Detect which cell encompasses the target text, then output its (x, y) center coordinate. 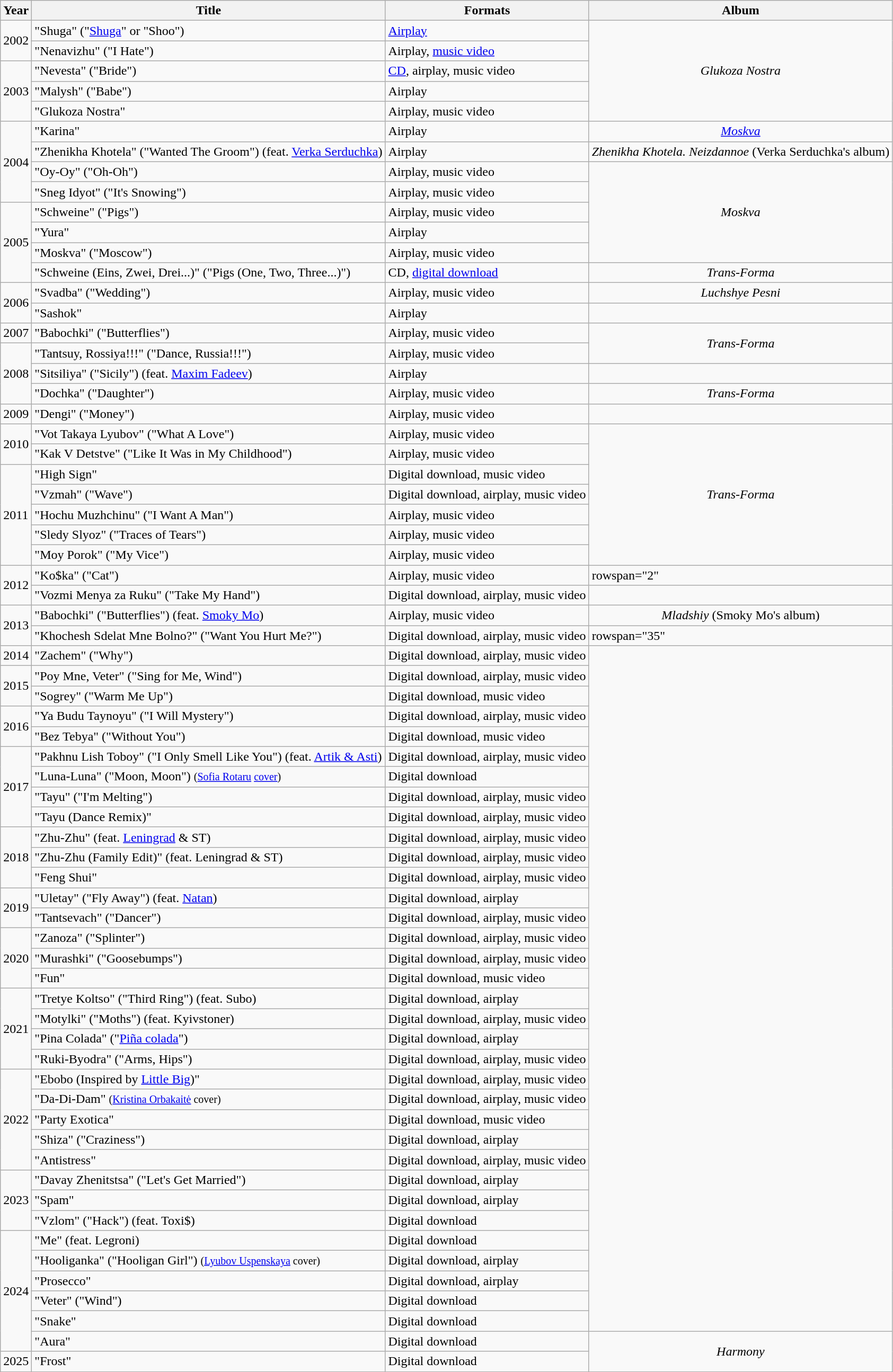
"Tretye Koltso" ("Third Ring") (feat. Subo) (209, 999)
2002 (16, 41)
"Khochesh Sdelat Mne Bolno?" ("Want You Hurt Me?") (209, 636)
2006 (16, 303)
"Ebobo (Inspired by Little Big)" (209, 1079)
2010 (16, 444)
Luchshye Pesni (741, 293)
2022 (16, 1119)
"Sogrey" ("Warm Me Up") (209, 696)
"Davay Zhenitstsa" ("Let's Get Married") (209, 1180)
rowspan="2" (741, 575)
2020 (16, 958)
2014 (16, 656)
"Tayu" ("I'm Melting") (209, 797)
"Bez Tebya" ("Without You") (209, 736)
"Luna-Luna" ("Moon, Moon") (Sofia Rotaru cover) (209, 777)
"Moskva" ("Moscow") (209, 253)
"Schweine" ("Pigs") (209, 212)
"High Sign" (209, 474)
Album (741, 11)
"Uletay" ("Fly Away") (feat. Natan) (209, 898)
"Poy Mne, Veter" ("Sing for Me, Wind") (209, 676)
2005 (16, 242)
"Tantsuy, Rossiya!!!" ("Dance, Russia!!!") (209, 353)
2003 (16, 91)
"Malysh" ("Babe") (209, 91)
"Motylki" ("Moths") (feat. Kyivstoner) (209, 1019)
"Hooliganka" ("Hooligan Girl") (Lyubov Uspenskaya cover) (209, 1261)
"Vzlom" ("Hack") (feat. Toxi$) (209, 1220)
2012 (16, 585)
"Zhu-Zhu" (feat. Leningrad & ST) (209, 837)
2011 (16, 514)
2019 (16, 908)
"Prosecco" (209, 1281)
"Vzmah" ("Wave") (209, 494)
"Snake" (209, 1321)
"Schweine (Eins, Zwei, Drei...)" ("Pigs (One, Two, Three...)") (209, 273)
2016 (16, 726)
"Frost" (209, 1361)
"Antistress" (209, 1160)
Mladshiy (Smoky Mo's album) (741, 616)
"Karina" (209, 131)
"Vot Takaya Lyubov" ("What A Love") (209, 434)
"Da-Di-Dam" (Kristina Orbakaitė cover) (209, 1099)
"Pina Colada" ("Piña colada") (209, 1039)
"Sneg Idyot" ("It's Snowing") (209, 192)
"Tayu (Dance Remix)" (209, 817)
"Kak V Detstve" ("Like It Was in My Childhood") (209, 454)
2024 (16, 1291)
2004 (16, 162)
2025 (16, 1361)
"Moy Porok" ("My Vice") (209, 555)
"Murashki" ("Goosebumps") (209, 958)
"Yura" (209, 232)
"Sitsiliya" ("Sicily") (feat. Maxim Fadeev) (209, 373)
"Oy-Oy" ("Oh-Oh") (209, 172)
"Shiza" ("Craziness") (209, 1139)
"Shuga" ("Shuga" or "Shoo") (209, 31)
"Ko$ka" ("Cat") (209, 575)
Zhenikha Khotela. Neizdannoe (Verka Serduchka's album) (741, 152)
"Ya Budu Taynoyu" ("I Will Mystery") (209, 716)
"Sledy Slyoz" ("Traces of Tears") (209, 534)
2018 (16, 857)
"Dochka" ("Daughter") (209, 394)
Harmony (741, 1351)
CD, airplay, music video (487, 71)
"Vozmi Menya za Ruku" ("Take My Hand") (209, 595)
2023 (16, 1200)
"Glukoza Nostra" (209, 111)
"Nevesta" ("Bride") (209, 71)
2015 (16, 686)
rowspan="35" (741, 636)
Formats (487, 11)
"Spam" (209, 1200)
"Aura" (209, 1341)
"Nenavizhu" ("I Hate") (209, 51)
2021 (16, 1029)
"Veter" ("Wind") (209, 1301)
"Party Exotica" (209, 1119)
"Sashok" (209, 313)
2007 (16, 333)
CD, digital download (487, 273)
"Me" (feat. Legroni) (209, 1241)
"Zhenikha Khotela" ("Wanted The Groom") (feat. Verka Serduchka) (209, 152)
"Pakhnu Lish Toboy" ("I Only Smell Like You") (feat. Artik & Asti) (209, 756)
2008 (16, 373)
"Babochki" ("Butterflies") (209, 333)
"Feng Shui" (209, 877)
Glukoza Nostra (741, 71)
"Fun" (209, 978)
"Dengi" ("Money") (209, 414)
"Hochu Muzhchinu" ("I Want A Man") (209, 514)
"Svadba" ("Wedding") (209, 293)
"Babochki" ("Butterflies") (feat. Smoky Mo) (209, 616)
"Zanoza" ("Splinter") (209, 938)
2017 (16, 787)
"Zachem" ("Why") (209, 656)
2009 (16, 414)
Year (16, 11)
"Zhu-Zhu (Family Edit)" (feat. Leningrad & ST) (209, 857)
Title (209, 11)
"Ruki-Byodra" ("Arms, Hips") (209, 1059)
"Tantsevach" ("Dancer") (209, 918)
2013 (16, 626)
